Output the [X, Y] coordinate of the center of the cell containing the given text.  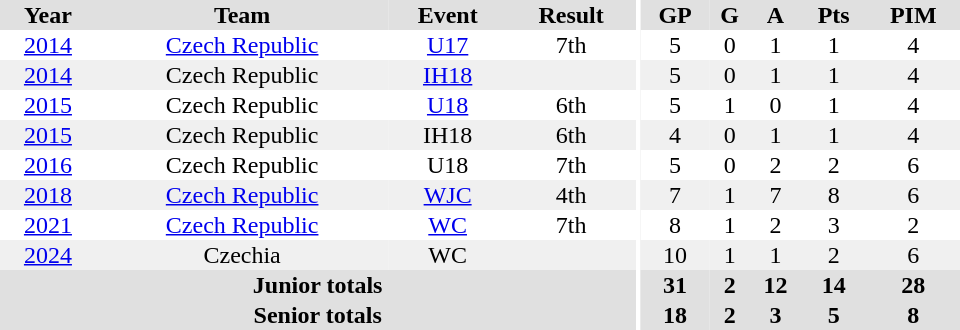
Year [48, 15]
2016 [48, 165]
2024 [48, 255]
31 [675, 285]
2018 [48, 195]
Czechia [242, 255]
28 [914, 285]
Result [571, 15]
Team [242, 15]
10 [675, 255]
PIM [914, 15]
2021 [48, 225]
A [776, 15]
WJC [447, 195]
Event [447, 15]
18 [675, 315]
G [730, 15]
U17 [447, 45]
Junior totals [318, 285]
GP [675, 15]
14 [834, 285]
4th [571, 195]
12 [776, 285]
Pts [834, 15]
Senior totals [318, 315]
